Return the [x, y] coordinate for the center point of the cell that contains the specified text.  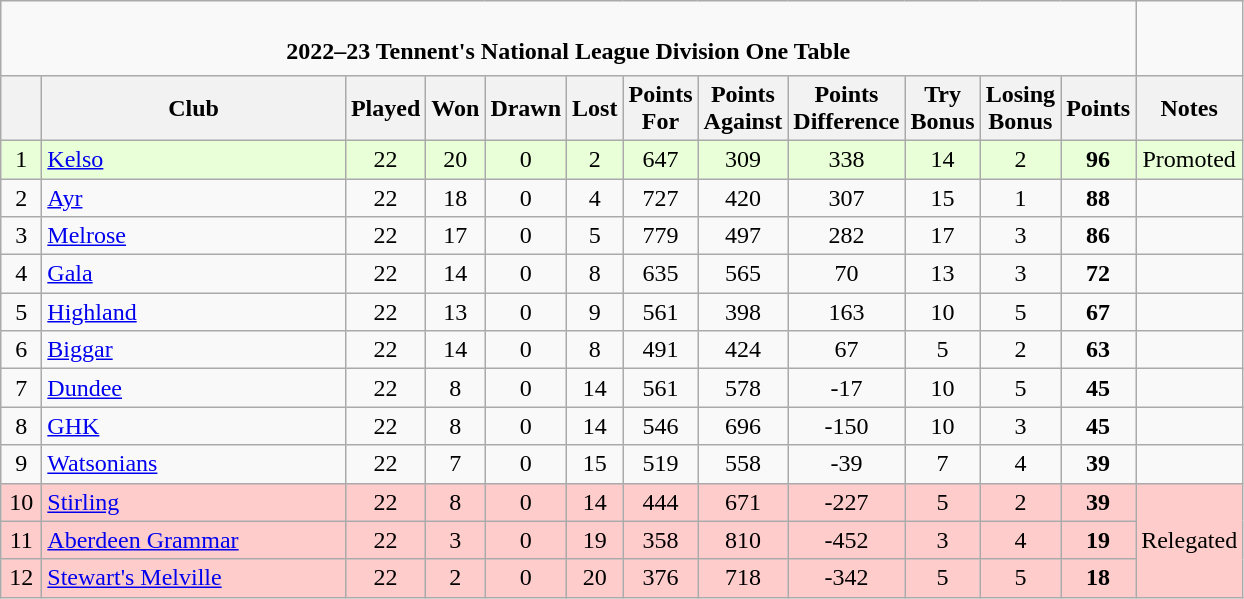
-39 [846, 464]
635 [660, 274]
309 [743, 159]
11 [22, 540]
647 [660, 159]
70 [846, 274]
72 [1098, 274]
779 [660, 236]
Dundee [194, 388]
Kelso [194, 159]
491 [660, 350]
86 [1098, 236]
338 [846, 159]
444 [660, 502]
718 [743, 578]
565 [743, 274]
-227 [846, 502]
Points [1098, 108]
Melrose [194, 236]
Try Bonus [942, 108]
Stewart's Melville [194, 578]
Biggar [194, 350]
6 [22, 350]
63 [1098, 350]
671 [743, 502]
Drawn [526, 108]
-150 [846, 426]
96 [1098, 159]
Points Difference [846, 108]
424 [743, 350]
696 [743, 426]
Highland [194, 312]
497 [743, 236]
546 [660, 426]
-452 [846, 540]
519 [660, 464]
Aberdeen Grammar [194, 540]
Lost [595, 108]
12 [22, 578]
Losing Bonus [1020, 108]
558 [743, 464]
-342 [846, 578]
Notes [1190, 108]
-17 [846, 388]
Points Against [743, 108]
810 [743, 540]
88 [1098, 197]
Ayr [194, 197]
398 [743, 312]
282 [846, 236]
Stirling [194, 502]
727 [660, 197]
307 [846, 197]
Points For [660, 108]
GHK [194, 426]
Promoted [1190, 159]
Club [194, 108]
Gala [194, 274]
578 [743, 388]
Played [385, 108]
Won [456, 108]
Relegated [1190, 540]
376 [660, 578]
420 [743, 197]
163 [846, 312]
Watsonians [194, 464]
358 [660, 540]
